Detect which cell encompasses the target text, then output its (X, Y) center coordinate. 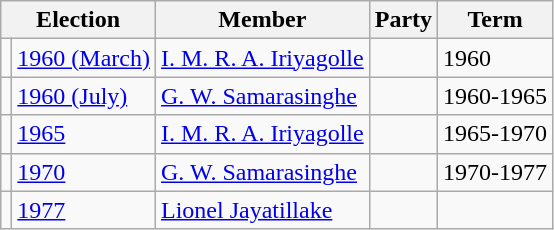
Member (263, 20)
Term (496, 20)
1960 (March) (84, 58)
Party (403, 20)
1960-1965 (496, 96)
1960 (496, 58)
Election (78, 20)
1977 (84, 210)
1970-1977 (496, 172)
Lionel Jayatillake (263, 210)
1970 (84, 172)
1960 (July) (84, 96)
1965 (84, 134)
1965-1970 (496, 134)
